Scan for the cell matching the given text and deliver its [X, Y] coordinate at center. 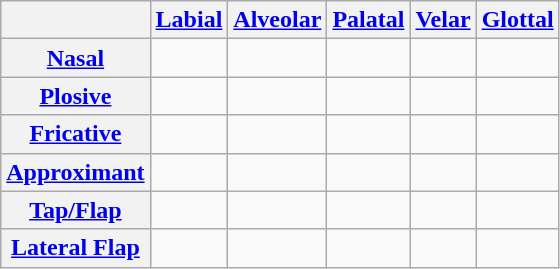
Velar [443, 20]
Approximant [76, 172]
Palatal [368, 20]
Alveolar [278, 20]
Lateral Flap [76, 248]
Fricative [76, 134]
Nasal [76, 58]
Labial [189, 20]
Tap/Flap [76, 210]
Plosive [76, 96]
Glottal [518, 20]
